Scan for the cell matching the given text and deliver its [x, y] coordinate at center. 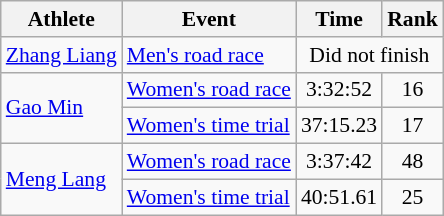
Athlete [62, 19]
Gao Min [62, 108]
Event [209, 19]
48 [412, 162]
17 [412, 126]
Zhang Liang [62, 55]
3:32:52 [339, 90]
16 [412, 90]
40:51.61 [339, 197]
25 [412, 197]
Men's road race [209, 55]
Time [339, 19]
37:15.23 [339, 126]
Did not finish [370, 55]
Meng Lang [62, 180]
Rank [412, 19]
3:37:42 [339, 162]
